Capture the cell that displays the provided text and extract its (X, Y) central coordinate. 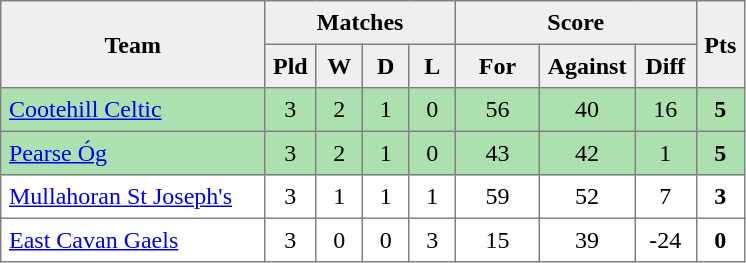
39 (586, 240)
Pld (290, 66)
D (385, 66)
59 (497, 197)
Team (133, 44)
Pts (720, 44)
56 (497, 110)
Mullahoran St Joseph's (133, 197)
L (432, 66)
Matches (360, 23)
52 (586, 197)
42 (586, 153)
East Cavan Gaels (133, 240)
-24 (666, 240)
Diff (666, 66)
15 (497, 240)
16 (666, 110)
40 (586, 110)
43 (497, 153)
Pearse Óg (133, 153)
W (339, 66)
Score (576, 23)
For (497, 66)
7 (666, 197)
Cootehill Celtic (133, 110)
Against (586, 66)
